Pinpoint the cell where the given text exists, returning its [x, y] midpoint coordinate. 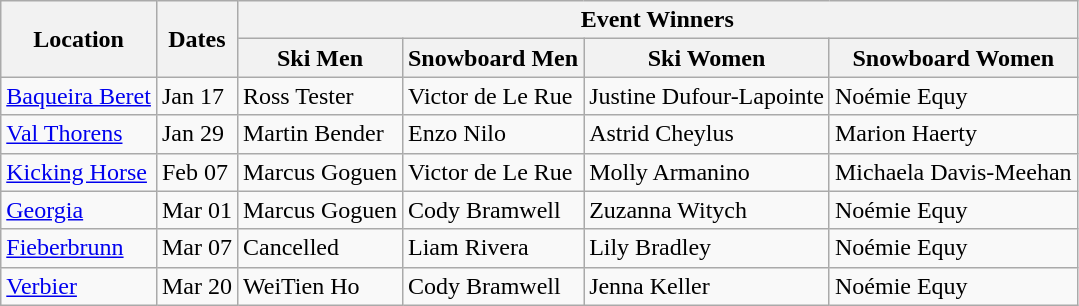
Lily Bradley [707, 248]
Mar 01 [196, 210]
Justine Dufour-Lapointe [707, 96]
Fieberbrunn [79, 248]
Feb 07 [196, 172]
Marion Haerty [953, 134]
Kicking Horse [79, 172]
Molly Armanino [707, 172]
Snowboard Women [953, 58]
Enzo Nilo [492, 134]
Jan 17 [196, 96]
Baqueira Beret [79, 96]
Martin Bender [320, 134]
Val Thorens [79, 134]
Location [79, 39]
Snowboard Men [492, 58]
Zuzanna Witych [707, 210]
Mar 07 [196, 248]
Ski Women [707, 58]
Ross Tester [320, 96]
Event Winners [657, 20]
Michaela Davis-Meehan [953, 172]
Jenna Keller [707, 286]
Liam Rivera [492, 248]
Verbier [79, 286]
Astrid Cheylus [707, 134]
WeiTien Ho [320, 286]
Ski Men [320, 58]
Mar 20 [196, 286]
Dates [196, 39]
Georgia [79, 210]
Cancelled [320, 248]
Jan 29 [196, 134]
